Pinpoint the cell where the given text exists, returning its [x, y] midpoint coordinate. 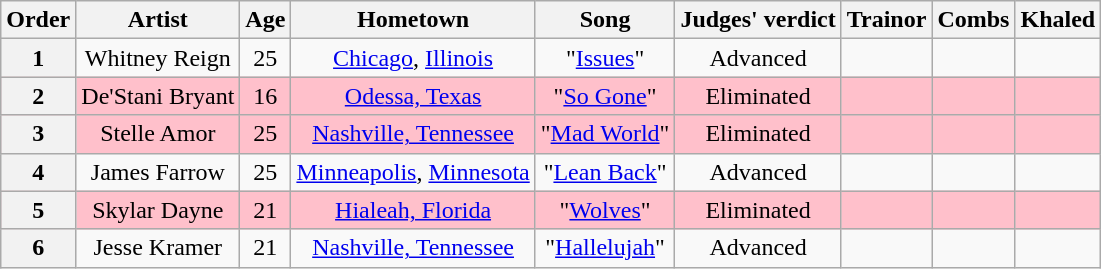
Jesse Kramer [158, 248]
James Farrow [158, 172]
2 [38, 96]
"Hallelujah" [605, 248]
Order [38, 20]
Age [266, 20]
Stelle Amor [158, 134]
Judges' verdict [758, 20]
5 [38, 210]
Combs [974, 20]
1 [38, 58]
Hialeah, Florida [413, 210]
Chicago, Illinois [413, 58]
Minneapolis, Minnesota [413, 172]
3 [38, 134]
De'Stani Bryant [158, 96]
"Wolves" [605, 210]
Song [605, 20]
Hometown [413, 20]
Whitney Reign [158, 58]
"Issues" [605, 58]
Skylar Dayne [158, 210]
Trainor [886, 20]
4 [38, 172]
16 [266, 96]
"Lean Back" [605, 172]
Odessa, Texas [413, 96]
Artist [158, 20]
Khaled [1058, 20]
"So Gone" [605, 96]
6 [38, 248]
"Mad World" [605, 134]
